Capture the cell that displays the provided text and extract its [x, y] central coordinate. 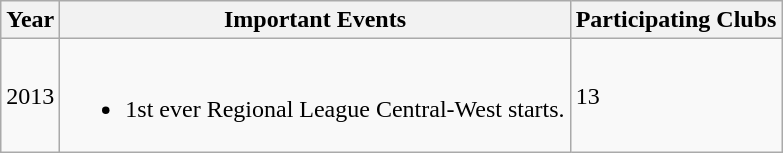
Year [30, 20]
1st ever Regional League Central-West starts. [315, 96]
Important Events [315, 20]
2013 [30, 96]
Participating Clubs [676, 20]
13 [676, 96]
